For the text-containing cell, return its midpoint in (X, Y) coordinate format. 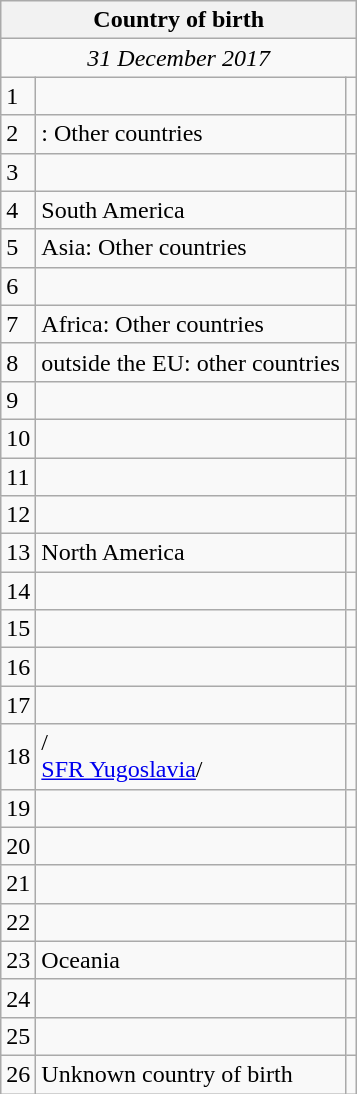
15 (18, 629)
: Other countries (191, 134)
24 (18, 998)
Asia: Other countries (191, 248)
17 (18, 705)
12 (18, 515)
26 (18, 1074)
Unknown country of birth (191, 1074)
7 (18, 324)
5 (18, 248)
North America (191, 553)
19 (18, 808)
10 (18, 438)
20 (18, 846)
23 (18, 960)
18 (18, 756)
9 (18, 400)
21 (18, 884)
4 (18, 210)
22 (18, 922)
/SFR Yugoslavia/ (191, 756)
Country of birth (179, 20)
South America (191, 210)
outside the EU: other countries (191, 362)
16 (18, 667)
8 (18, 362)
Oceania (191, 960)
1 (18, 96)
Africa: Other countries (191, 324)
31 December 2017 (179, 58)
13 (18, 553)
6 (18, 286)
14 (18, 591)
2 (18, 134)
3 (18, 172)
11 (18, 477)
25 (18, 1036)
